Provide the (x, y) coordinate of the cell's center where the given text is located.  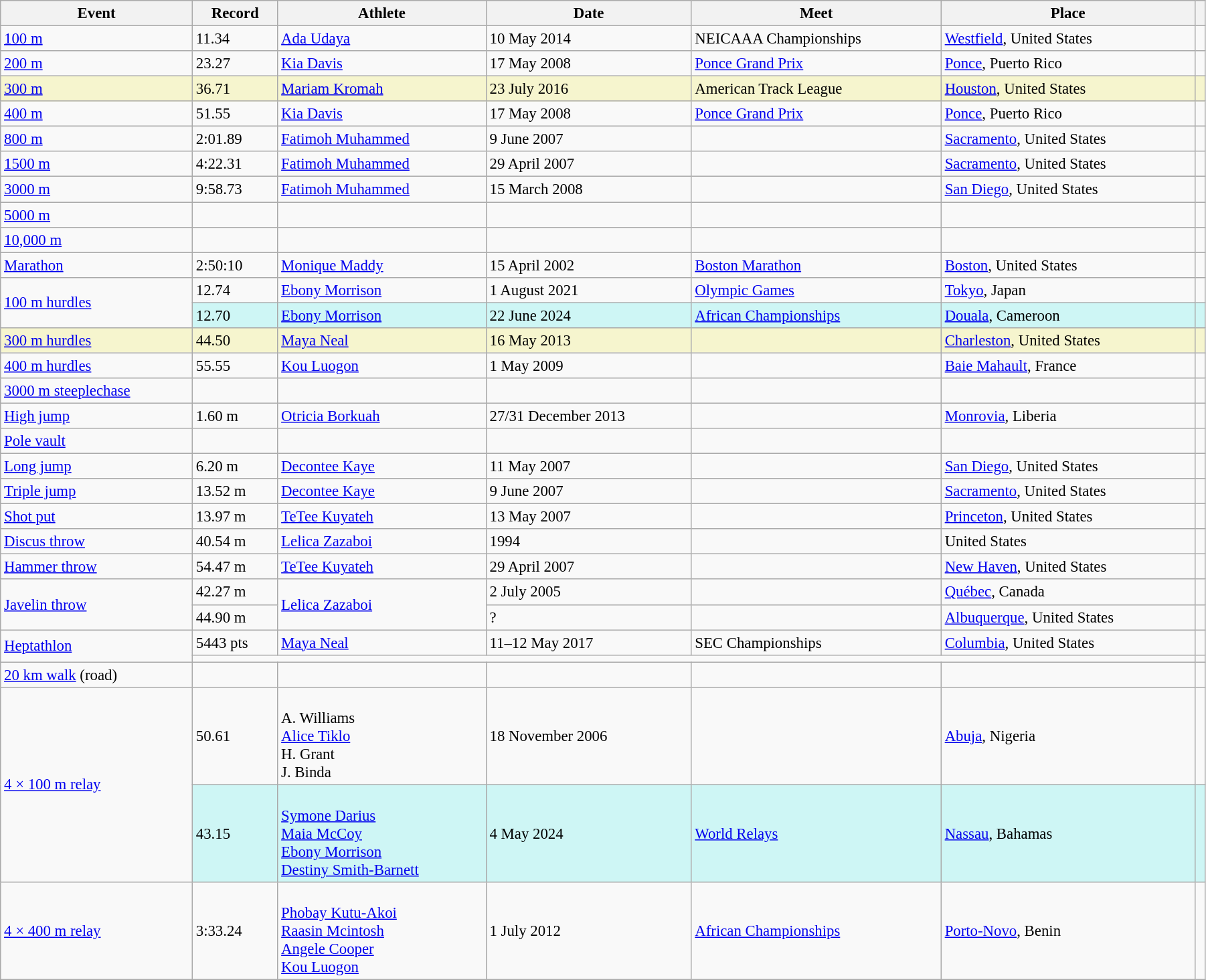
Phobay Kutu-AkoiRaasin McintoshAngele CooperKou Luogon (381, 931)
6.20 m (234, 467)
1 August 2021 (589, 290)
Porto-Novo, Benin (1068, 931)
2:50:10 (234, 265)
Meet (816, 13)
New Haven, United States (1068, 567)
Javelin throw (96, 605)
SEC Championships (816, 643)
Abuja, Nigeria (1068, 736)
1994 (589, 542)
Monique Maddy (381, 265)
Mariam Kromah (381, 89)
300 m hurdles (96, 341)
American Track League (816, 89)
4 May 2024 (589, 833)
Discus throw (96, 542)
2 July 2005 (589, 592)
55.55 (234, 365)
100 m hurdles (96, 303)
Heptathlon (96, 646)
Shot put (96, 517)
15 April 2002 (589, 265)
12.70 (234, 315)
Symone DariusMaia McCoyEbony MorrisonDestiny Smith-Barnett (381, 833)
Otricia Borkuah (381, 416)
High jump (96, 416)
Albuquerque, United States (1068, 617)
Long jump (96, 467)
Place (1068, 13)
800 m (96, 139)
Columbia, United States (1068, 643)
Tokyo, Japan (1068, 290)
NEICAAA Championships (816, 39)
Triple jump (96, 491)
Boston Marathon (816, 265)
50.61 (234, 736)
United States (1068, 542)
42.27 m (234, 592)
22 June 2024 (589, 315)
Pole vault (96, 441)
40.54 m (234, 542)
World Relays (816, 833)
12.74 (234, 290)
4 × 100 m relay (96, 785)
20 km walk (road) (96, 675)
13 May 2007 (589, 517)
11–12 May 2017 (589, 643)
A. WilliamsAlice TikloH. GrantJ. Binda (381, 736)
3000 m (96, 189)
Olympic Games (816, 290)
27/31 December 2013 (589, 416)
Princeton, United States (1068, 517)
Charleston, United States (1068, 341)
Hammer throw (96, 567)
100 m (96, 39)
4 × 400 m relay (96, 931)
10 May 2014 (589, 39)
400 m (96, 114)
15 March 2008 (589, 189)
Québec, Canada (1068, 592)
Kou Luogon (381, 365)
1500 m (96, 164)
5000 m (96, 215)
11 May 2007 (589, 467)
300 m (96, 89)
1 May 2009 (589, 365)
Nassau, Bahamas (1068, 833)
Record (234, 13)
Douala, Cameroon (1068, 315)
Date (589, 13)
44.50 (234, 341)
13.97 m (234, 517)
10,000 m (96, 240)
3:33.24 (234, 931)
1 July 2012 (589, 931)
9:58.73 (234, 189)
Houston, United States (1068, 89)
43.15 (234, 833)
18 November 2006 (589, 736)
Boston, United States (1068, 265)
3000 m steeplechase (96, 391)
11.34 (234, 39)
1.60 m (234, 416)
13.52 m (234, 491)
200 m (96, 64)
54.47 m (234, 567)
23 July 2016 (589, 89)
Ada Udaya (381, 39)
Monrovia, Liberia (1068, 416)
Event (96, 13)
Athlete (381, 13)
36.71 (234, 89)
2:01.89 (234, 139)
4:22.31 (234, 164)
51.55 (234, 114)
Marathon (96, 265)
5443 pts (234, 643)
16 May 2013 (589, 341)
44.90 m (234, 617)
Baie Mahault, France (1068, 365)
? (589, 617)
Westfield, United States (1068, 39)
400 m hurdles (96, 365)
23.27 (234, 64)
